Return the (X, Y) coordinate for the center point of the cell that contains the specified text.  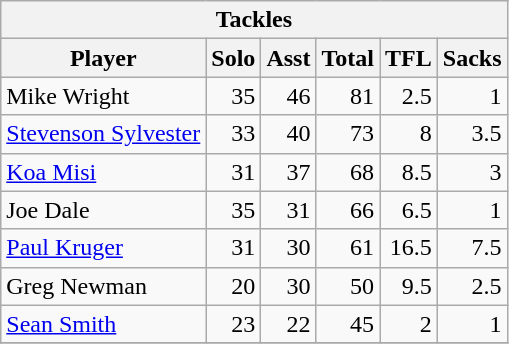
Tackles (254, 20)
33 (234, 134)
Player (104, 58)
Greg Newman (104, 286)
73 (348, 134)
Sacks (472, 58)
2 (409, 324)
66 (348, 210)
9.5 (409, 286)
TFL (409, 58)
40 (288, 134)
16.5 (409, 248)
45 (348, 324)
22 (288, 324)
Solo (234, 58)
23 (234, 324)
46 (288, 96)
Total (348, 58)
20 (234, 286)
Paul Kruger (104, 248)
81 (348, 96)
8.5 (409, 172)
Joe Dale (104, 210)
50 (348, 286)
3.5 (472, 134)
37 (288, 172)
3 (472, 172)
61 (348, 248)
Koa Misi (104, 172)
7.5 (472, 248)
8 (409, 134)
68 (348, 172)
Sean Smith (104, 324)
Mike Wright (104, 96)
6.5 (409, 210)
Asst (288, 58)
Stevenson Sylvester (104, 134)
